Extract the [X, Y] coordinate from the center of the cell holding the provided text.  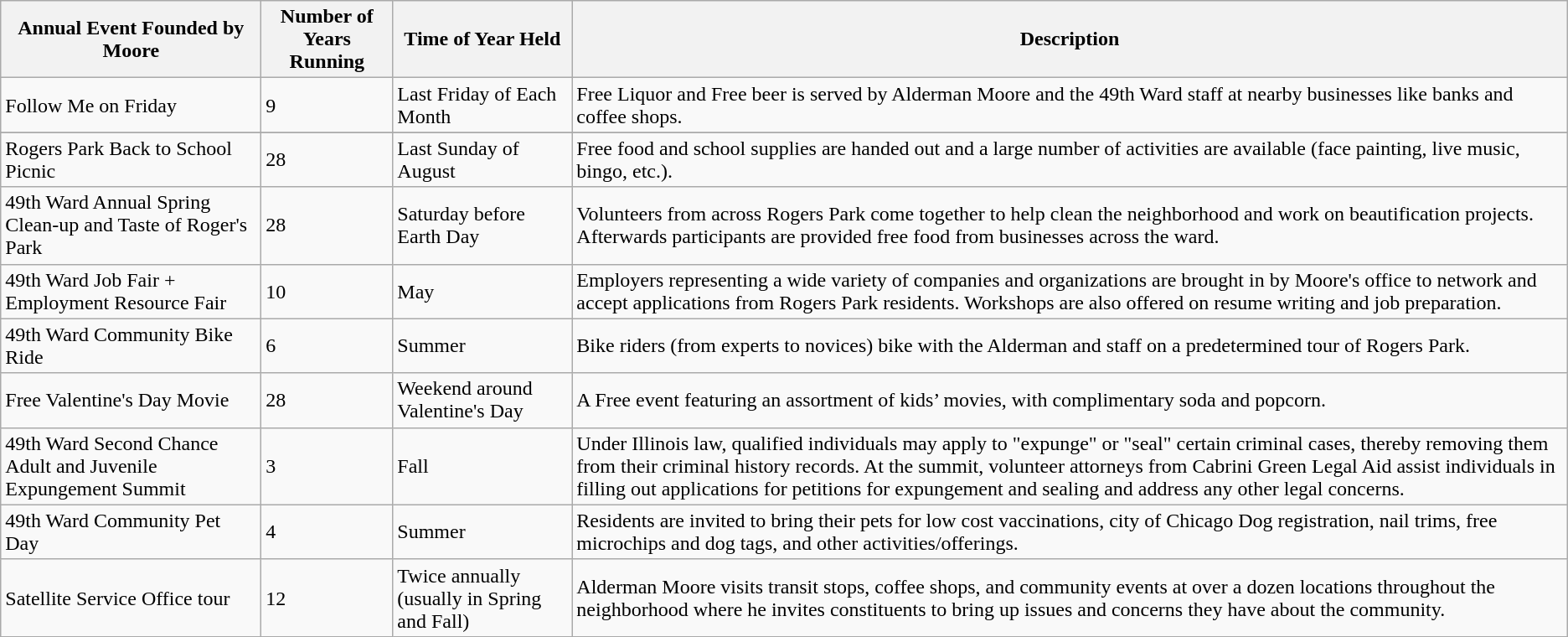
May [482, 292]
Free food and school supplies are handed out and a large number of activities are available (face painting, live music, bingo, etc.). [1070, 159]
49th Ward Annual Spring Clean-up and Taste of Roger's Park [131, 225]
Fall [482, 466]
Last Friday of Each Month [482, 106]
3 [327, 466]
Annual Event Founded by Moore [131, 39]
10 [327, 292]
49th Ward Community Pet Day [131, 531]
Time of Year Held [482, 39]
Weekend around Valentine's Day [482, 401]
Free Liquor and Free beer is served by Alderman Moore and the 49th Ward staff at nearby businesses like banks and coffee shops. [1070, 106]
Twice annually (usually in Spring and Fall) [482, 598]
49th Ward Community Bike Ride [131, 345]
49th Ward Second Chance Adult and Juvenile Expungement Summit [131, 466]
12 [327, 598]
Rogers Park Back to School Picnic [131, 159]
9 [327, 106]
Last Sunday of August [482, 159]
Bike riders (from experts to novices) bike with the Alderman and staff on a predetermined tour of Rogers Park. [1070, 345]
Description [1070, 39]
Free Valentine's Day Movie [131, 401]
Saturday before Earth Day [482, 225]
Satellite Service Office tour [131, 598]
Follow Me on Friday [131, 106]
4 [327, 531]
6 [327, 345]
Number of Years Running [327, 39]
A Free event featuring an assortment of kids’ movies, with complimentary soda and popcorn. [1070, 401]
49th Ward Job Fair + Employment Resource Fair [131, 292]
